Locate the cell with the specified text and output its (x, y) center coordinate. 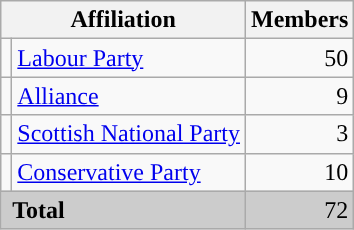
Total (124, 210)
50 (300, 58)
9 (300, 96)
Conservative Party (129, 172)
3 (300, 134)
10 (300, 172)
Affiliation (124, 20)
72 (300, 210)
Members (300, 20)
Scottish National Party (129, 134)
Alliance (129, 96)
Labour Party (129, 58)
